Return (x, y) of the center of cell containing provided text 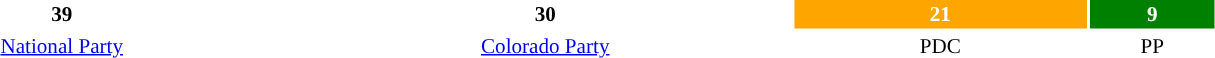
9 (1152, 14)
21 (940, 14)
30 (545, 14)
